Pinpoint the cell where the given text exists, returning its [X, Y] midpoint coordinate. 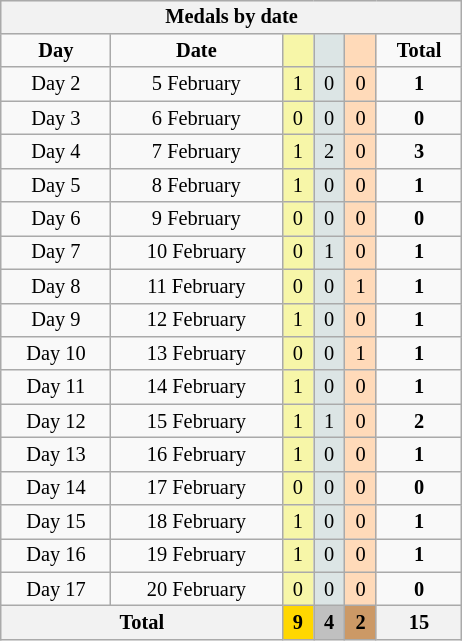
Day 16 [56, 556]
11 February [196, 286]
20 February [196, 589]
Day 6 [56, 219]
5 February [196, 84]
15 [419, 623]
Day 11 [56, 387]
9 [298, 623]
7 February [196, 152]
Date [196, 51]
13 February [196, 354]
Day 5 [56, 185]
6 February [196, 118]
18 February [196, 522]
Day 15 [56, 522]
Day [56, 51]
Medals by date [231, 17]
10 February [196, 253]
3 [419, 152]
8 February [196, 185]
Day 14 [56, 488]
14 February [196, 387]
19 February [196, 556]
16 February [196, 455]
Day 8 [56, 286]
12 February [196, 320]
Day 13 [56, 455]
Day 10 [56, 354]
15 February [196, 421]
Day 17 [56, 589]
9 February [196, 219]
Day 7 [56, 253]
4 [330, 623]
Day 9 [56, 320]
Day 12 [56, 421]
17 February [196, 488]
Day 4 [56, 152]
Day 2 [56, 84]
Day 3 [56, 118]
